Search for the cell housing the specified text and yield its [X, Y] center coordinate. 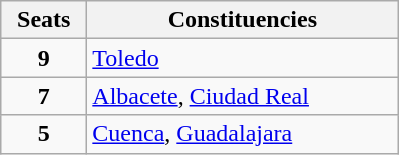
7 [44, 96]
5 [44, 134]
9 [44, 58]
Toledo [242, 58]
Seats [44, 20]
Cuenca, Guadalajara [242, 134]
Albacete, Ciudad Real [242, 96]
Constituencies [242, 20]
